Scan for the cell matching the given text and deliver its (x, y) coordinate at center. 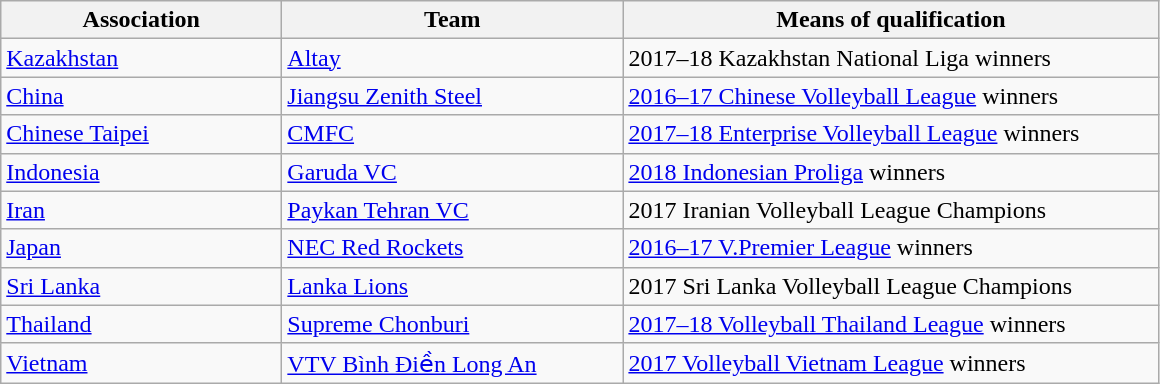
VTV Bình Điền Long An (452, 363)
2017 Volleyball Vietnam League winners (891, 363)
NEC Red Rockets (452, 248)
Supreme Chonburi (452, 324)
Chinese Taipei (142, 134)
Indonesia (142, 172)
2017–18 Volleyball Thailand League winners (891, 324)
Iran (142, 210)
2016–17 V.Premier League winners (891, 248)
2018 Indonesian Proliga winners (891, 172)
2017–18 Kazakhstan National Liga winners (891, 58)
Sri Lanka (142, 286)
Thailand (142, 324)
China (142, 96)
2017 Iranian Volleyball League Champions (891, 210)
Association (142, 20)
Vietnam (142, 363)
Lanka Lions (452, 286)
2017 Sri Lanka Volleyball League Champions (891, 286)
Garuda VC (452, 172)
Japan (142, 248)
Team (452, 20)
CMFC (452, 134)
2016–17 Chinese Volleyball League winners (891, 96)
Kazakhstan (142, 58)
Jiangsu Zenith Steel (452, 96)
Altay (452, 58)
Means of qualification (891, 20)
2017–18 Enterprise Volleyball League winners (891, 134)
Paykan Tehran VC (452, 210)
